Locate the cell with the specified text and output its (x, y) center coordinate. 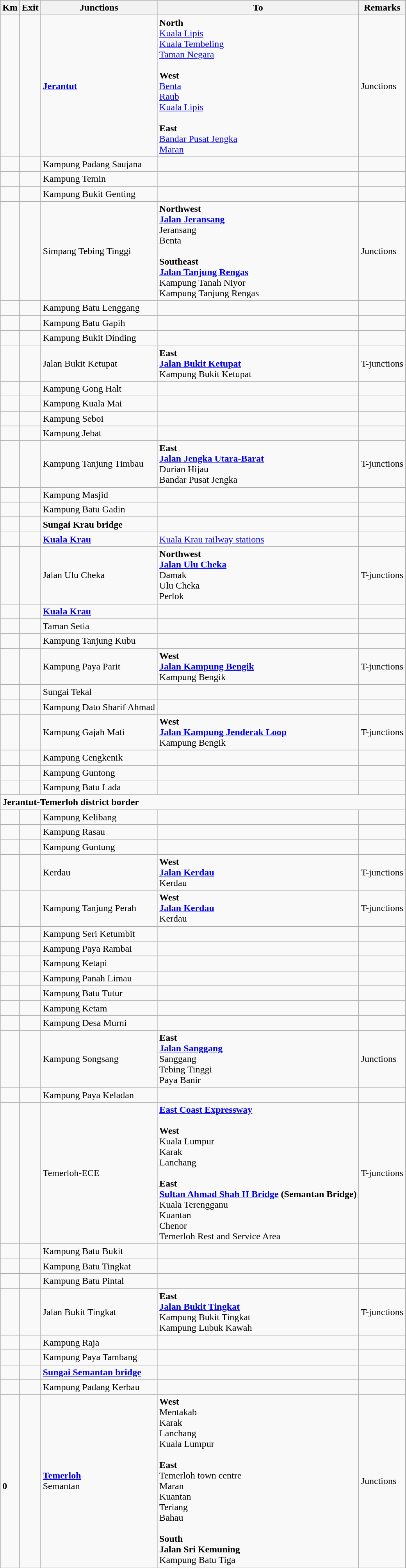
Kampung Batu Lada (99, 788)
Sungai Krau bridge (99, 524)
Kampung Songsang (99, 1059)
Northwest Jalan Ulu ChekaDamakUlu ChekaPerlok (258, 575)
Jerantut-Temerloh district border (203, 802)
Kampung Ketam (99, 1008)
Jerantut (99, 86)
Jalan Bukit Tingkat (99, 1312)
Jalan Ulu Cheka (99, 575)
Exit (30, 8)
Kampung Paya Tambang (99, 1357)
Kampung Desa Murni (99, 1023)
Kampung Guntung (99, 847)
Kuala Krau railway stations (258, 539)
Kampung Tanjung Perah (99, 908)
West Jalan Kampung BengikKampung Bengik (258, 666)
0 (10, 1481)
Taman Setia (99, 626)
Kampung Masjid (99, 495)
Kampung Paya Parit (99, 666)
Kampung Raja (99, 1342)
Kampung Guntong (99, 773)
Simpang Tebing Tinggi (99, 251)
Kampung Kelibang (99, 817)
Kampung Batu Pintal (99, 1281)
Kampung Padang Kerbau (99, 1387)
Kampung Gong Halt (99, 388)
To (258, 8)
West Mentakab Karak Lanchang Kuala LumpurEast Temerloh town centre Maran Kuantan Teriang BahauSouthJalan Sri KemuningKampung Batu Tiga (258, 1481)
Kampung Seboi (99, 419)
Kerdau (99, 872)
Kampung Paya Keladan (99, 1095)
Kampung Dato Sharif Ahmad (99, 707)
Kampung Ketapi (99, 963)
Kampung Batu Gapih (99, 323)
Kampung Paya Rambai (99, 949)
Km (10, 8)
Kampung Cengkenik (99, 757)
Kampung Rasau (99, 832)
East Jalan Bukit KetupatKampung Bukit Ketupat (258, 363)
Temerloh-ECE (99, 1173)
Kampung Seri Ketumbit (99, 934)
Kampung Kuala Mai (99, 403)
Kampung Gajah Mati (99, 732)
Kampung Batu Bukit (99, 1251)
West Jalan Kampung Jenderak LoopKampung Bengik (258, 732)
Kampung Tanjung Kubu (99, 641)
Jalan Bukit Ketupat (99, 363)
Remarks (382, 8)
Kampung Jebat (99, 433)
Kampung Padang Saujana (99, 164)
Kampung Bukit Genting (99, 194)
East Jalan Jengka Utara-BaratDurian HijauBandar Pusat Jengka (258, 464)
Kampung Bukit Dinding (99, 338)
Northwest Jalan Jeransang Jeransang BentaSoutheast Jalan Tanjung RengasKampung Tanah NiyorKampung Tanjung Rengas (258, 251)
Kampung Batu Gadin (99, 510)
Sungai Semantan bridge (99, 1372)
Kampung Batu Tingkat (99, 1266)
Kampung Tanjung Timbau (99, 464)
Kampung Batu Lenggang (99, 308)
East Jalan SanggangSanggangTebing TinggiPaya Banir (258, 1059)
North Kuala Lipis Kuala Tembeling Taman NegaraWest Benta Raub Kuala LipisEast Bandar Pusat Jengka Maran (258, 86)
Sungai Tekal (99, 692)
Kampung Panah Limau (99, 978)
Kampung Temin (99, 179)
TemerlohSemantan (99, 1481)
East Jalan Bukit TingkatKampung Bukit TingkatKampung Lubuk Kawah (258, 1312)
Kampung Batu Tutur (99, 993)
